Scan for the cell matching the given text and deliver its (X, Y) coordinate at center. 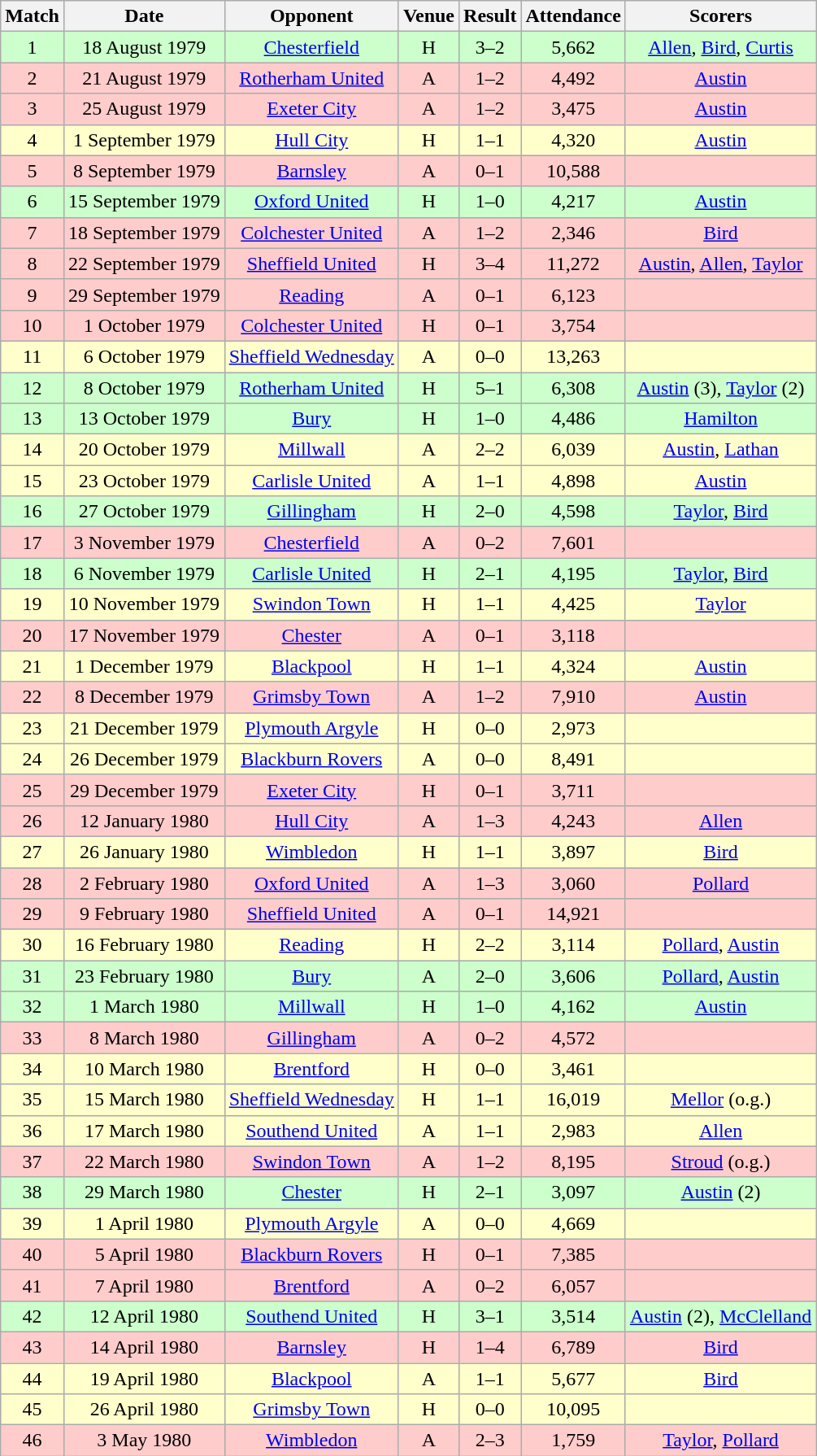
33 (33, 1038)
Austin (2), McClelland (720, 1316)
5–1 (490, 388)
18 August 1979 (144, 47)
42 (33, 1316)
2–3 (490, 1441)
24 (33, 759)
27 October 1979 (144, 512)
3,606 (573, 976)
Match (33, 16)
3,711 (573, 790)
29 (33, 914)
7,910 (573, 697)
Taylor (720, 604)
39 (33, 1223)
3–1 (490, 1316)
4,243 (573, 821)
Date (144, 16)
4,320 (573, 140)
36 (33, 1131)
17 March 1980 (144, 1131)
Hamilton (720, 419)
4,492 (573, 78)
3–4 (490, 264)
16,019 (573, 1100)
Pollard (720, 883)
6,123 (573, 294)
20 October 1979 (144, 450)
20 (33, 635)
7 (33, 233)
8 (33, 264)
25 August 1979 (144, 109)
30 (33, 945)
38 (33, 1192)
21 December 1979 (144, 728)
41 (33, 1285)
3,118 (573, 635)
3,514 (573, 1316)
29 December 1979 (144, 790)
28 (33, 883)
29 September 1979 (144, 294)
31 (33, 976)
7,385 (573, 1254)
Allen, Bird, Curtis (720, 47)
8 March 1980 (144, 1038)
12 April 1980 (144, 1316)
19 (33, 604)
4,217 (573, 202)
5,677 (573, 1379)
3,097 (573, 1192)
4,898 (573, 481)
4,598 (573, 512)
3,060 (573, 883)
6,057 (573, 1285)
23 October 1979 (144, 481)
9 February 1980 (144, 914)
3,754 (573, 325)
3 (33, 109)
Opponent (311, 16)
Mellor (o.g.) (720, 1100)
2 (33, 78)
45 (33, 1410)
3,114 (573, 945)
4,324 (573, 666)
Result (490, 16)
2,983 (573, 1131)
22 (33, 697)
29 March 1980 (144, 1192)
22 September 1979 (144, 264)
1 September 1979 (144, 140)
3,475 (573, 109)
6 November 1979 (144, 573)
21 (33, 666)
1 (33, 47)
35 (33, 1100)
23 (33, 728)
4,162 (573, 1007)
3,461 (573, 1069)
16 February 1980 (144, 945)
4,572 (573, 1038)
1 April 1980 (144, 1223)
34 (33, 1069)
7,601 (573, 543)
18 September 1979 (144, 233)
4,486 (573, 419)
13 October 1979 (144, 419)
18 (33, 573)
10,095 (573, 1410)
2,346 (573, 233)
1,759 (573, 1441)
2 February 1980 (144, 883)
8 October 1979 (144, 388)
13 (33, 419)
12 January 1980 (144, 821)
15 March 1980 (144, 1100)
14 April 1980 (144, 1347)
8,195 (573, 1162)
Austin (3), Taylor (2) (720, 388)
14,921 (573, 914)
14 (33, 450)
3,897 (573, 852)
15 (33, 481)
Austin, Lathan (720, 450)
Attendance (573, 16)
8 September 1979 (144, 171)
1 December 1979 (144, 666)
10 November 1979 (144, 604)
6,308 (573, 388)
37 (33, 1162)
26 (33, 821)
6,789 (573, 1347)
Scorers (720, 16)
15 September 1979 (144, 202)
11 (33, 356)
21 August 1979 (144, 78)
10,588 (573, 171)
32 (33, 1007)
23 February 1980 (144, 976)
26 January 1980 (144, 852)
17 (33, 543)
Taylor, Pollard (720, 1441)
44 (33, 1379)
27 (33, 852)
Venue (428, 16)
5 (33, 171)
40 (33, 1254)
19 April 1980 (144, 1379)
1 October 1979 (144, 325)
6 (33, 202)
43 (33, 1347)
Austin (2) (720, 1192)
12 (33, 388)
3–2 (490, 47)
8 December 1979 (144, 697)
25 (33, 790)
11,272 (573, 264)
26 April 1980 (144, 1410)
22 March 1980 (144, 1162)
6 October 1979 (144, 356)
9 (33, 294)
4,425 (573, 604)
7 April 1980 (144, 1285)
17 November 1979 (144, 635)
Austin, Allen, Taylor (720, 264)
1 March 1980 (144, 1007)
6,039 (573, 450)
8,491 (573, 759)
Stroud (o.g.) (720, 1162)
5,662 (573, 47)
13,263 (573, 356)
10 March 1980 (144, 1069)
10 (33, 325)
5 April 1980 (144, 1254)
26 December 1979 (144, 759)
4,669 (573, 1223)
3 November 1979 (144, 543)
4 (33, 140)
1–4 (490, 1347)
16 (33, 512)
4,195 (573, 573)
46 (33, 1441)
2,973 (573, 728)
3 May 1980 (144, 1441)
